Search for the cell housing the specified text and yield its (X, Y) center coordinate. 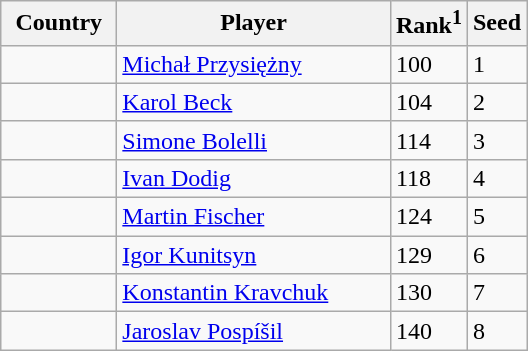
118 (428, 178)
5 (496, 217)
Konstantin Kravchuk (254, 293)
8 (496, 331)
100 (428, 64)
114 (428, 140)
3 (496, 140)
130 (428, 293)
6 (496, 255)
Igor Kunitsyn (254, 255)
1 (496, 64)
2 (496, 102)
Country (59, 24)
104 (428, 102)
124 (428, 217)
129 (428, 255)
Rank1 (428, 24)
Michał Przysiężny (254, 64)
Karol Beck (254, 102)
4 (496, 178)
Martin Fischer (254, 217)
7 (496, 293)
Jaroslav Pospíšil (254, 331)
Seed (496, 24)
Player (254, 24)
140 (428, 331)
Simone Bolelli (254, 140)
Ivan Dodig (254, 178)
